Provide the [X, Y] coordinate of the cell's center where the given text is located.  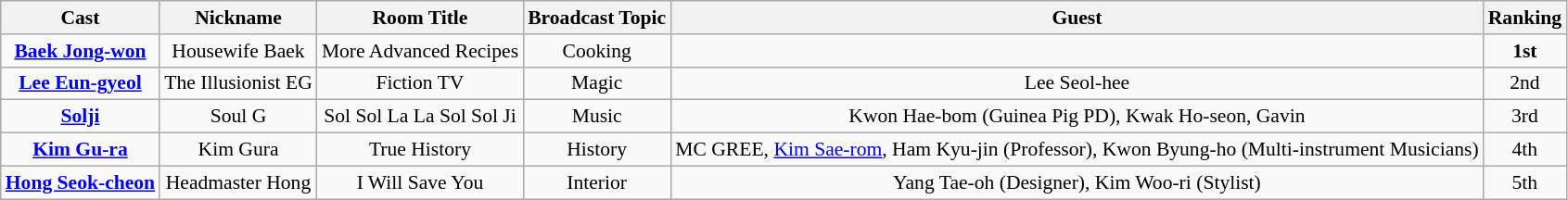
More Advanced Recipes [420, 51]
Guest [1077, 18]
Soul G [238, 117]
1st [1524, 51]
Cast [80, 18]
Headmaster Hong [238, 182]
Interior [597, 182]
Cooking [597, 51]
Magic [597, 83]
The Illusionist EG [238, 83]
Ranking [1524, 18]
Lee Seol-hee [1077, 83]
Kwon Hae-bom (Guinea Pig PD), Kwak Ho-seon, Gavin [1077, 117]
Kim Gura [238, 150]
4th [1524, 150]
History [597, 150]
I Will Save You [420, 182]
Music [597, 117]
Baek Jong-won [80, 51]
Fiction TV [420, 83]
2nd [1524, 83]
Yang Tae-oh (Designer), Kim Woo-ri (Stylist) [1077, 182]
Lee Eun-gyeol [80, 83]
Broadcast Topic [597, 18]
5th [1524, 182]
Kim Gu-ra [80, 150]
True History [420, 150]
Housewife Baek [238, 51]
Hong Seok-cheon [80, 182]
3rd [1524, 117]
Nickname [238, 18]
MC GREE, Kim Sae-rom, Ham Kyu-jin (Professor), Kwon Byung-ho (Multi-instrument Musicians) [1077, 150]
Room Title [420, 18]
Sol Sol La La Sol Sol Ji [420, 117]
Solji [80, 117]
